Scan for the cell matching the given text and deliver its (x, y) coordinate at center. 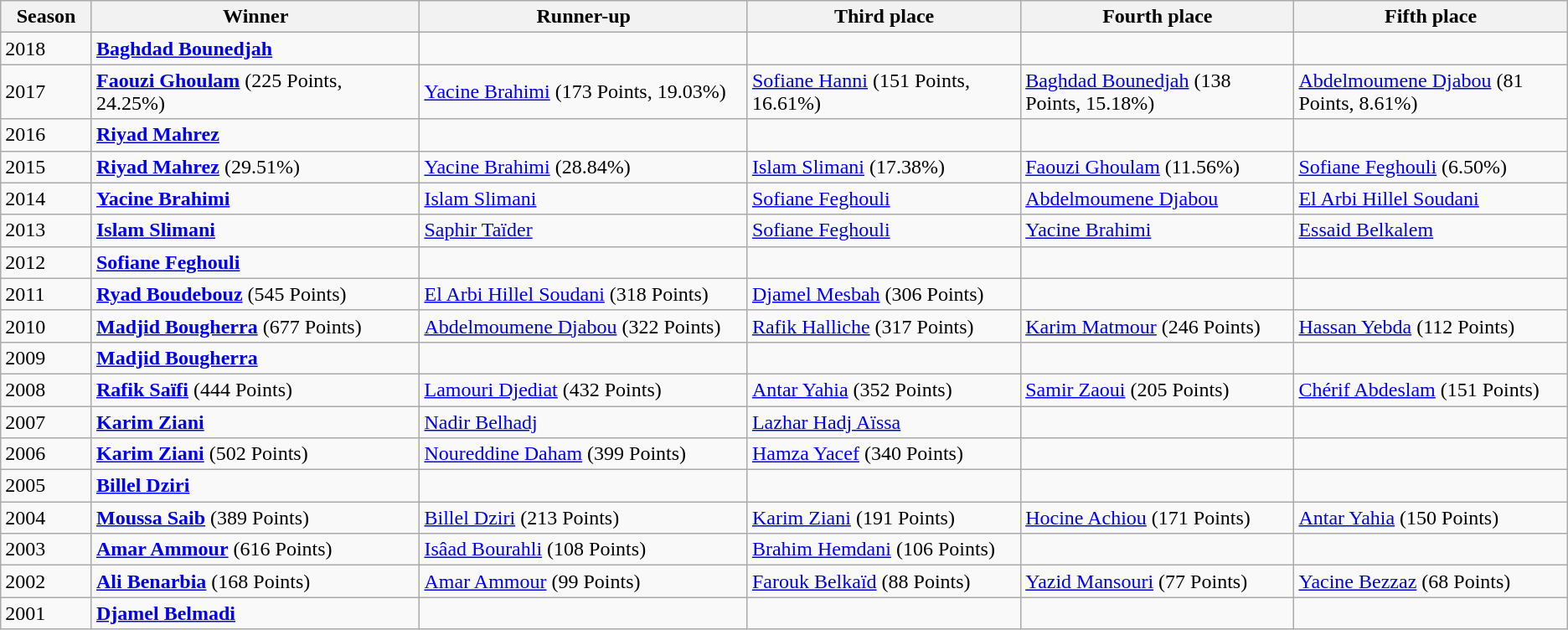
Karim Ziani (191 Points) (884, 518)
Djamel Belmadi (255, 613)
2006 (47, 454)
Yazid Mansouri (77 Points) (1158, 581)
Abdelmoumene Djabou (1158, 199)
Lazhar Hadj Aïssa (884, 421)
Madjid Bougherra (255, 358)
Baghdad Bounedjah (138 Points, 15.18%) (1158, 92)
Abdelmoumene Djabou (81 Points, 8.61%) (1431, 92)
Rafik Halliche (317 Points) (884, 326)
Third place (884, 17)
Antar Yahia (150 Points) (1431, 518)
Chérif Abdeslam (151 Points) (1431, 390)
Faouzi Ghoulam (11.56%) (1158, 167)
Season (47, 17)
2014 (47, 199)
2007 (47, 421)
Ali Benarbia (168 Points) (255, 581)
Faouzi Ghoulam (225 Points, 24.25%) (255, 92)
Hocine Achiou (171 Points) (1158, 518)
2012 (47, 262)
2018 (47, 49)
Islam Slimani (17.38%) (884, 167)
2004 (47, 518)
2011 (47, 294)
Riyad Mahrez (29.51%) (255, 167)
2002 (47, 581)
Karim Ziani (255, 421)
2013 (47, 230)
2010 (47, 326)
Farouk Belkaïd (88 Points) (884, 581)
2009 (47, 358)
2016 (47, 135)
2015 (47, 167)
Brahim Hemdani (106 Points) (884, 550)
Yacine Brahimi (28.84%) (583, 167)
Yacine Brahimi (173 Points, 19.03%) (583, 92)
Rafik Saïfi (444 Points) (255, 390)
2017 (47, 92)
Samir Zaoui (205 Points) (1158, 390)
Yacine Bezzaz (68 Points) (1431, 581)
Ryad Boudebouz (545 Points) (255, 294)
Winner (255, 17)
Saphir Taïder (583, 230)
Noureddine Daham (399 Points) (583, 454)
Moussa Saib (389 Points) (255, 518)
Nadir Belhadj (583, 421)
Sofiane Feghouli (6.50%) (1431, 167)
Amar Ammour (99 Points) (583, 581)
Essaid Belkalem (1431, 230)
Riyad Mahrez (255, 135)
2003 (47, 550)
Karim Ziani (502 Points) (255, 454)
Fifth place (1431, 17)
Madjid Bougherra (677 Points) (255, 326)
Djamel Mesbah (306 Points) (884, 294)
Hassan Yebda (112 Points) (1431, 326)
Fourth place (1158, 17)
Abdelmoumene Djabou (322 Points) (583, 326)
Lamouri Djediat (432 Points) (583, 390)
El Arbi Hillel Soudani (1431, 199)
El Arbi Hillel Soudani (318 Points) (583, 294)
2001 (47, 613)
Isâad Bourahli (108 Points) (583, 550)
Karim Matmour (246 Points) (1158, 326)
Antar Yahia (352 Points) (884, 390)
Baghdad Bounedjah (255, 49)
Billel Dziri (255, 486)
Runner-up (583, 17)
Hamza Yacef (340 Points) (884, 454)
2008 (47, 390)
Billel Dziri (213 Points) (583, 518)
Sofiane Hanni (151 Points, 16.61%) (884, 92)
2005 (47, 486)
Amar Ammour (616 Points) (255, 550)
